Determine the (X, Y) coordinate at the center of the cell enclosing the given text.  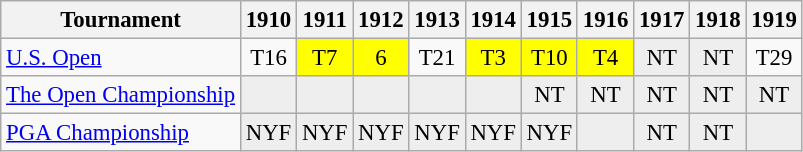
1916 (605, 20)
1914 (493, 20)
T10 (549, 58)
PGA Championship (121, 133)
T7 (325, 58)
6 (381, 58)
1918 (718, 20)
1915 (549, 20)
1910 (268, 20)
U.S. Open (121, 58)
T4 (605, 58)
1912 (381, 20)
1911 (325, 20)
T3 (493, 58)
1913 (437, 20)
Tournament (121, 20)
The Open Championship (121, 95)
T21 (437, 58)
T16 (268, 58)
1917 (662, 20)
T29 (774, 58)
1919 (774, 20)
